Capture the cell that displays the provided text and extract its (x, y) central coordinate. 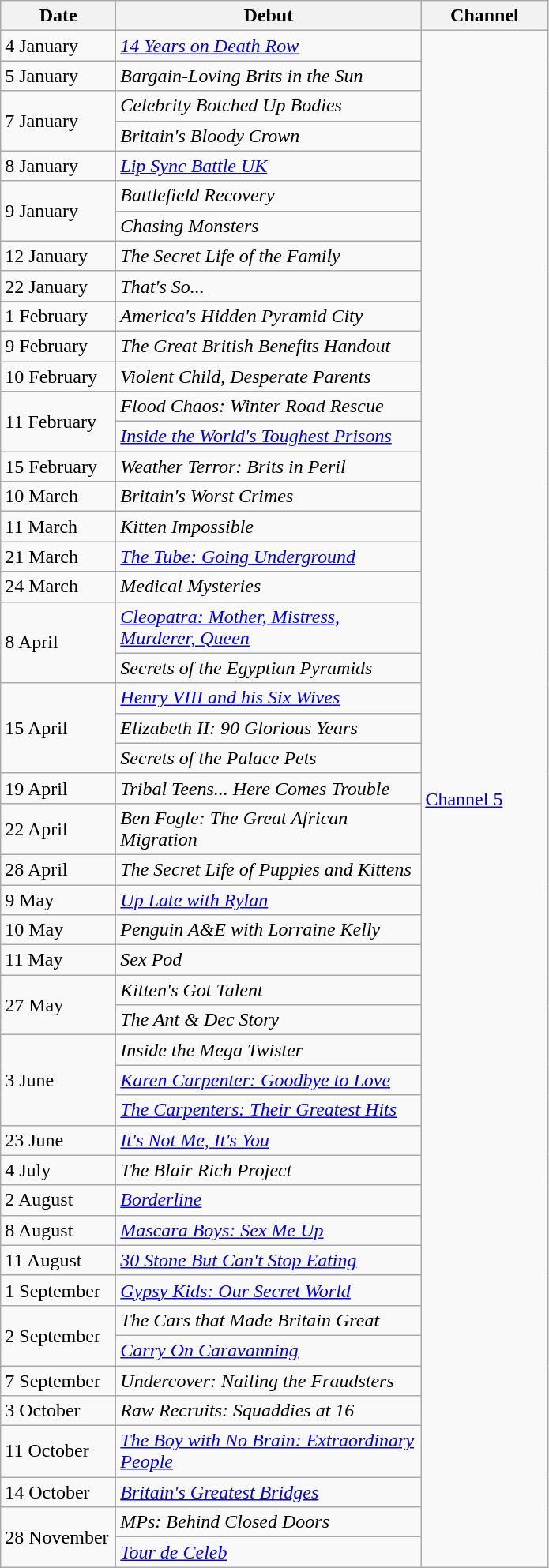
Kitten's Got Talent (269, 990)
11 May (58, 960)
27 May (58, 1005)
The Cars that Made Britain Great (269, 1320)
Raw Recruits: Squaddies at 16 (269, 1411)
3 June (58, 1080)
Henry VIII and his Six Wives (269, 698)
Secrets of the Egyptian Pyramids (269, 668)
1 February (58, 316)
Secrets of the Palace Pets (269, 758)
The Secret Life of Puppies and Kittens (269, 869)
Britain's Bloody Crown (269, 136)
Gypsy Kids: Our Secret World (269, 1290)
Up Late with Rylan (269, 899)
1 September (58, 1290)
America's Hidden Pyramid City (269, 316)
Elizabeth II: 90 Glorious Years (269, 728)
22 January (58, 286)
MPs: Behind Closed Doors (269, 1522)
24 March (58, 587)
The Carpenters: Their Greatest Hits (269, 1110)
Chasing Monsters (269, 226)
8 April (58, 643)
Medical Mysteries (269, 587)
Battlefield Recovery (269, 196)
15 April (58, 728)
The Tube: Going Underground (269, 557)
7 September (58, 1381)
Inside the World's Toughest Prisons (269, 437)
3 October (58, 1411)
11 March (58, 527)
2 September (58, 1335)
Channel (485, 16)
Bargain-Loving Brits in the Sun (269, 76)
Borderline (269, 1200)
5 January (58, 76)
Penguin A&E with Lorraine Kelly (269, 930)
The Blair Rich Project (269, 1170)
21 March (58, 557)
28 April (58, 869)
10 March (58, 497)
28 November (58, 1537)
The Ant & Dec Story (269, 1020)
14 Years on Death Row (269, 46)
9 January (58, 211)
23 June (58, 1140)
Lip Sync Battle UK (269, 166)
Britain's Worst Crimes (269, 497)
Karen Carpenter: Goodbye to Love (269, 1080)
Tour de Celeb (269, 1552)
Sex Pod (269, 960)
14 October (58, 1492)
19 April (58, 788)
11 August (58, 1260)
Carry On Caravanning (269, 1350)
Tribal Teens... Here Comes Trouble (269, 788)
Undercover: Nailing the Fraudsters (269, 1381)
The Great British Benefits Handout (269, 346)
That's So... (269, 286)
8 August (58, 1230)
10 February (58, 377)
Violent Child, Desperate Parents (269, 377)
Inside the Mega Twister (269, 1050)
4 July (58, 1170)
4 January (58, 46)
Date (58, 16)
30 Stone But Can't Stop Eating (269, 1260)
8 January (58, 166)
The Secret Life of the Family (269, 256)
9 May (58, 899)
Channel 5 (485, 799)
11 October (58, 1451)
Mascara Boys: Sex Me Up (269, 1230)
12 January (58, 256)
Kitten Impossible (269, 527)
Cleopatra: Mother, Mistress, Murderer, Queen (269, 627)
Ben Fogle: The Great African Migration (269, 829)
11 February (58, 422)
22 April (58, 829)
The Boy with No Brain: Extraordinary People (269, 1451)
Celebrity Botched Up Bodies (269, 106)
Britain's Greatest Bridges (269, 1492)
Weather Terror: Brits in Peril (269, 467)
15 February (58, 467)
2 August (58, 1200)
Flood Chaos: Winter Road Rescue (269, 407)
10 May (58, 930)
It's Not Me, It's You (269, 1140)
Debut (269, 16)
7 January (58, 121)
9 February (58, 346)
